Identify which cell holds the provided text, then report its (x, y) central coordinate. 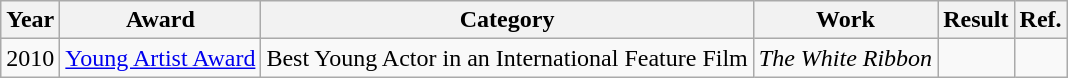
Award (160, 20)
Ref. (1040, 20)
Category (507, 20)
Young Artist Award (160, 58)
Best Young Actor in an International Feature Film (507, 58)
Year (30, 20)
Result (976, 20)
2010 (30, 58)
Work (845, 20)
The White Ribbon (845, 58)
